Output the (x, y) coordinate of the center of the cell containing the given text.  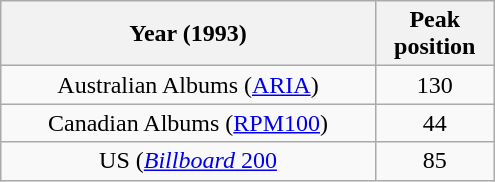
Year (1993) (188, 34)
Australian Albums (ARIA) (188, 85)
130 (434, 85)
85 (434, 161)
Canadian Albums (RPM100) (188, 123)
Peakposition (434, 34)
44 (434, 123)
US (Billboard 200 (188, 161)
